From the cell containing the given text, extract its center point as (x, y) coordinate. 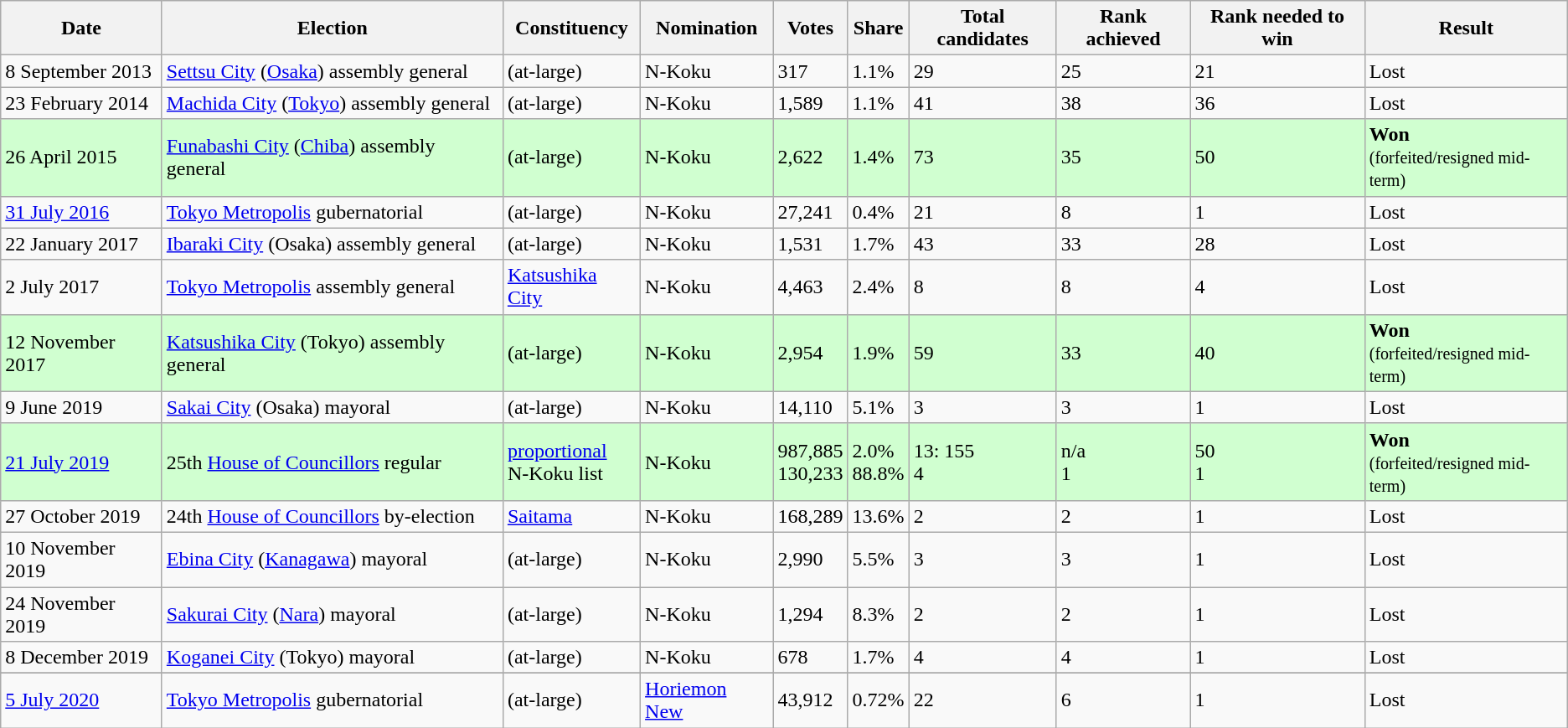
Sakai City (Osaka) mayoral (332, 407)
26 April 2015 (82, 157)
8 September 2013 (82, 71)
2.0%88.8% (878, 462)
Horiemon New (707, 700)
25 (1123, 71)
40 (1277, 353)
29 (983, 71)
678 (811, 658)
22 January 2017 (82, 244)
21 July 2019 (82, 462)
35 (1123, 157)
24th House of Councillors by-election (332, 516)
12 November 2017 (82, 353)
Date (82, 28)
Tokyo Metropolis assembly general (332, 287)
2,990 (811, 560)
9 June 2019 (82, 407)
13.6% (878, 516)
1.4% (878, 157)
Funabashi City (Chiba) assembly general (332, 157)
10 November 2019 (82, 560)
2 July 2017 (82, 287)
Rank achieved (1123, 28)
8.3% (878, 613)
501 (1277, 462)
2.4% (878, 287)
24 November 2019 (82, 613)
987,885130,233 (811, 462)
25th House of Councillors regular (332, 462)
22 (983, 700)
28 (1277, 244)
50 (1277, 157)
6 (1123, 700)
168,289 (811, 516)
59 (983, 353)
1.9% (878, 353)
13: 1554 (983, 462)
Settsu City (Osaka) assembly general (332, 71)
4,463 (811, 287)
Katsushika City (571, 287)
38 (1123, 103)
27,241 (811, 212)
2,622 (811, 157)
Votes (811, 28)
1,531 (811, 244)
0.72% (878, 700)
5.5% (878, 560)
317 (811, 71)
Result (1466, 28)
proportionalN-Koku list (571, 462)
27 October 2019 (82, 516)
Koganei City (Tokyo) mayoral (332, 658)
1,589 (811, 103)
Election (332, 28)
Constituency (571, 28)
14,110 (811, 407)
Total candidates (983, 28)
43 (983, 244)
Saitama (571, 516)
43,912 (811, 700)
31 July 2016 (82, 212)
Rank needed to win (1277, 28)
Ibaraki City (Osaka) assembly general (332, 244)
Share (878, 28)
Katsushika City (Tokyo) assembly general (332, 353)
Nomination (707, 28)
73 (983, 157)
n/a1 (1123, 462)
41 (983, 103)
1,294 (811, 613)
Machida City (Tokyo) assembly general (332, 103)
2,954 (811, 353)
5.1% (878, 407)
23 February 2014 (82, 103)
5 July 2020 (82, 700)
36 (1277, 103)
Ebina City (Kanagawa) mayoral (332, 560)
0.4% (878, 212)
Sakurai City (Nara) mayoral (332, 613)
8 December 2019 (82, 658)
